Find where the given text appears and provide that cell's center as [X, Y] coordinate. 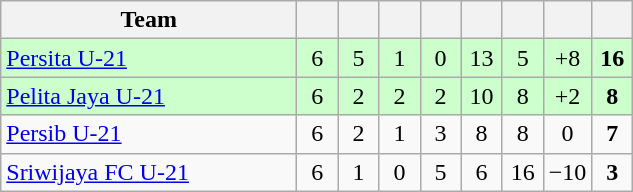
13 [482, 58]
−10 [568, 172]
Sriwijaya FC U-21 [149, 172]
Team [149, 20]
+2 [568, 96]
Pelita Jaya U-21 [149, 96]
+8 [568, 58]
7 [612, 134]
10 [482, 96]
Persib U-21 [149, 134]
Persita U-21 [149, 58]
